Search for the cell housing the specified text and yield its (X, Y) center coordinate. 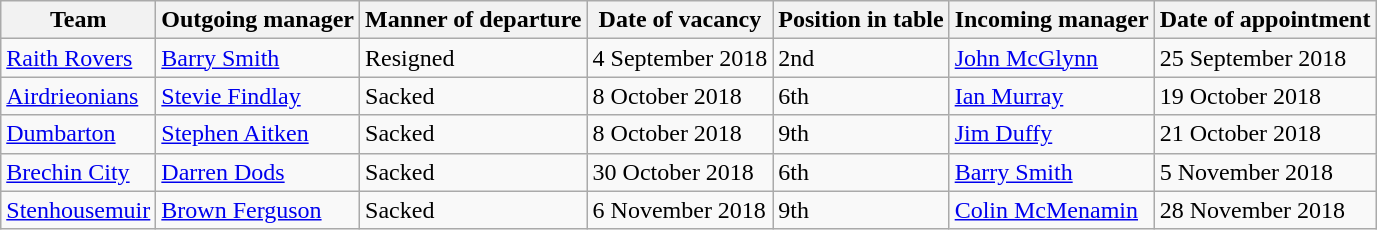
Stevie Findlay (258, 96)
Date of vacancy (680, 20)
Darren Dods (258, 172)
Date of appointment (1265, 20)
Raith Rovers (78, 58)
2nd (861, 58)
Outgoing manager (258, 20)
Airdrieonians (78, 96)
5 November 2018 (1265, 172)
Manner of departure (474, 20)
19 October 2018 (1265, 96)
Ian Murray (1052, 96)
6 November 2018 (680, 210)
30 October 2018 (680, 172)
25 September 2018 (1265, 58)
Team (78, 20)
21 October 2018 (1265, 134)
28 November 2018 (1265, 210)
Stenhousemuir (78, 210)
John McGlynn (1052, 58)
Jim Duffy (1052, 134)
Stephen Aitken (258, 134)
Brechin City (78, 172)
Resigned (474, 58)
Brown Ferguson (258, 210)
Dumbarton (78, 134)
Position in table (861, 20)
Incoming manager (1052, 20)
4 September 2018 (680, 58)
Colin McMenamin (1052, 210)
